Output the (X, Y) coordinate of the center of the cell containing the given text.  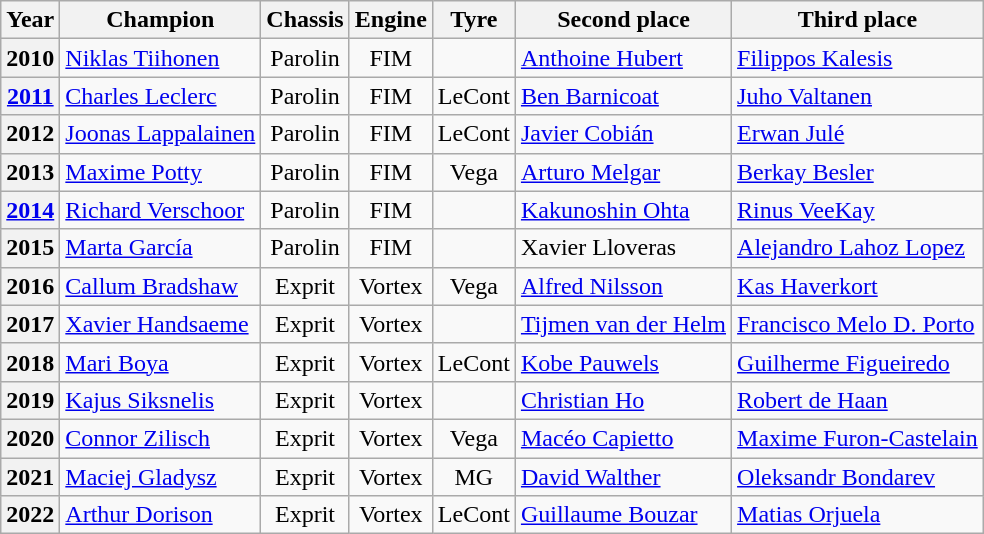
Oleksandr Bondarev (858, 477)
2010 (30, 58)
Robert de Haan (858, 400)
2019 (30, 400)
2020 (30, 438)
Erwan Julé (858, 134)
2014 (30, 210)
Tijmen van der Helm (623, 324)
Maxime Furon-Castelain (858, 438)
Kakunoshin Ohta (623, 210)
2021 (30, 477)
Champion (160, 20)
Juho Valtanen (858, 96)
Guilherme Figueiredo (858, 362)
Callum Bradshaw (160, 286)
Engine (390, 20)
2022 (30, 515)
Kas Haverkort (858, 286)
Richard Verschoor (160, 210)
Arthur Dorison (160, 515)
Third place (858, 20)
Connor Zilisch (160, 438)
Kajus Siksnelis (160, 400)
2015 (30, 248)
2012 (30, 134)
Ben Barnicoat (623, 96)
Christian Ho (623, 400)
Kobe Pauwels (623, 362)
Xavier Lloveras (623, 248)
Niklas Tiihonen (160, 58)
Chassis (305, 20)
Filippos Kalesis (858, 58)
Guillaume Bouzar (623, 515)
Rinus VeeKay (858, 210)
Anthoine Hubert (623, 58)
MG (474, 477)
Tyre (474, 20)
Berkay Besler (858, 172)
Javier Cobián (623, 134)
Charles Leclerc (160, 96)
Arturo Melgar (623, 172)
Macéo Capietto (623, 438)
Xavier Handsaeme (160, 324)
Second place (623, 20)
Alejandro Lahoz Lopez (858, 248)
Maciej Gladysz (160, 477)
Joonas Lappalainen (160, 134)
Francisco Melo D. Porto (858, 324)
2016 (30, 286)
Marta García (160, 248)
David Walther (623, 477)
2017 (30, 324)
Matias Orjuela (858, 515)
Alfred Nilsson (623, 286)
Maxime Potty (160, 172)
2013 (30, 172)
2011 (30, 96)
2018 (30, 362)
Mari Boya (160, 362)
Year (30, 20)
